Search for the cell housing the specified text and yield its (x, y) center coordinate. 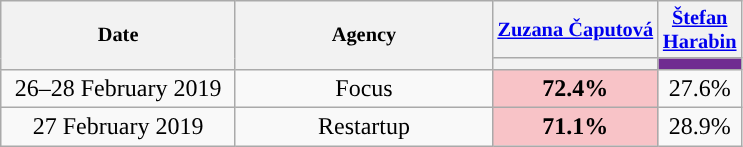
72.4% (576, 88)
Restartup (364, 127)
Focus (364, 88)
28.9% (700, 127)
27 February 2019 (118, 127)
Agency (364, 36)
Štefan Harabin (700, 30)
71.1% (576, 127)
27.6% (700, 88)
Zuzana Čaputová (576, 30)
Date (118, 36)
26–28 February 2019 (118, 88)
